Return the [X, Y] coordinate for the center point of the cell that contains the specified text.  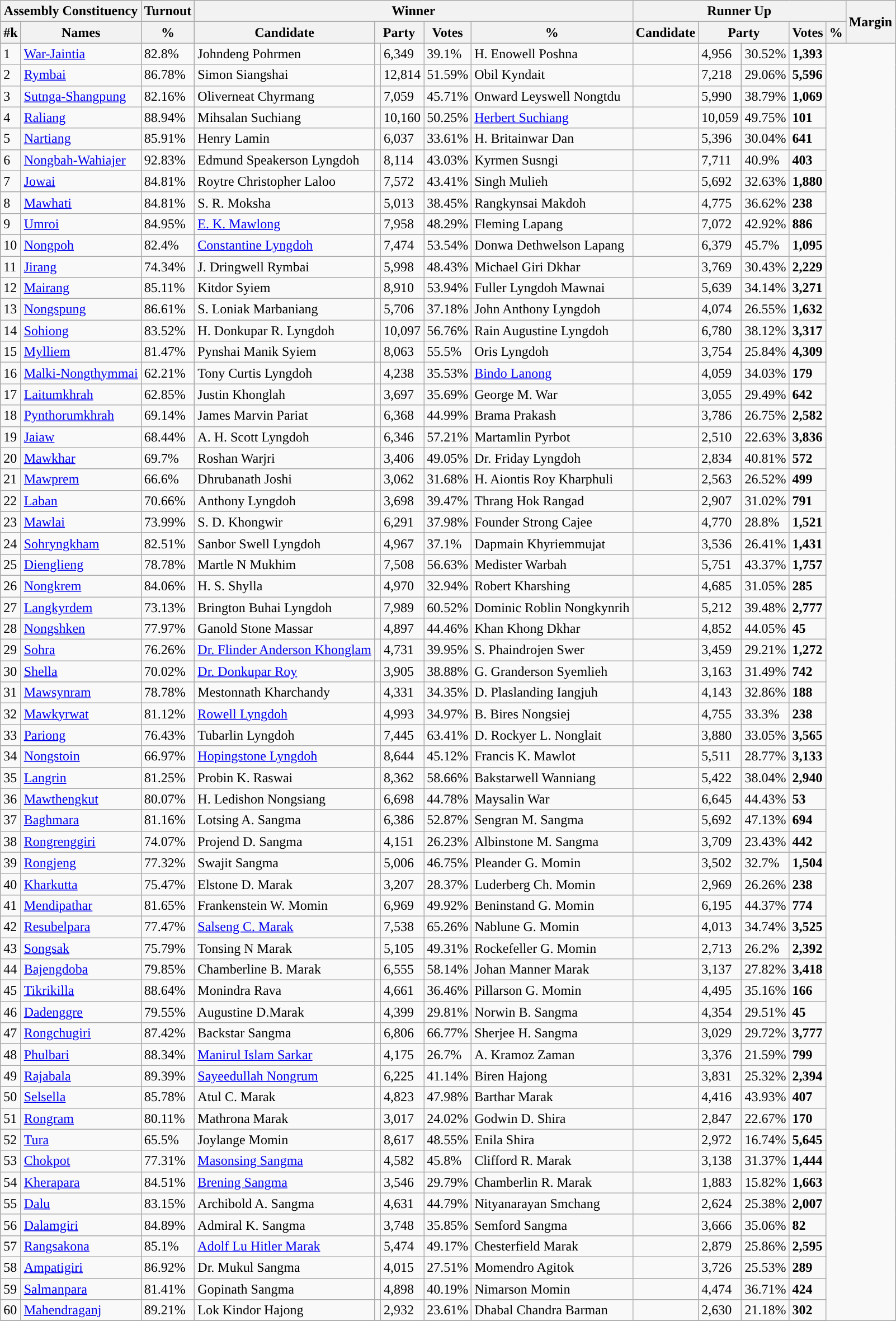
29.81% [447, 1012]
Sohiong [81, 331]
H. Enowell Poshna [552, 54]
H. Ledishon Nongsiang [285, 799]
88.64% [168, 991]
23.43% [765, 842]
Roshan Warjri [285, 458]
3,137 [720, 970]
62.85% [168, 394]
44.37% [765, 905]
2,394 [808, 1076]
5,990 [720, 96]
12,814 [403, 75]
43 [11, 948]
29.72% [765, 1033]
52 [11, 1140]
4,897 [403, 629]
Admiral K. Sangma [285, 1225]
3,055 [720, 394]
41 [11, 905]
53.94% [447, 288]
4,956 [720, 54]
77.31% [168, 1161]
86.78% [168, 75]
37.98% [447, 522]
1,504 [808, 863]
7,508 [403, 565]
92.83% [168, 160]
Nartiang [81, 139]
D. Rockyer L. Nonglait [552, 735]
2,847 [720, 1118]
3,376 [720, 1055]
32.94% [447, 586]
84.95% [168, 224]
25.32% [765, 1076]
Elstone D. Marak [285, 884]
Chokpot [81, 1161]
49 [11, 1076]
403 [808, 160]
40.9% [765, 160]
5,596 [808, 75]
36 [11, 799]
Bindo Lanong [552, 373]
Kyrmen Susngi [552, 160]
Tura [81, 1140]
44.79% [447, 1204]
51 [11, 1118]
57.21% [447, 437]
6,379 [720, 245]
60.52% [447, 607]
Tubarlin Lyngdoh [285, 735]
29.51% [765, 1012]
4,059 [720, 373]
60 [11, 1310]
35.06% [765, 1225]
7,989 [403, 607]
Robert Kharshing [552, 586]
3,666 [720, 1225]
4,399 [403, 1012]
Sherjee H. Sangma [552, 1033]
Nablune G. Momin [552, 927]
4,775 [720, 203]
66.77% [447, 1033]
2,907 [720, 501]
G. Granderson Syemlieh [552, 671]
Margin [870, 22]
Rowell Lyngdoh [285, 714]
2,582 [808, 416]
Joylange Momin [285, 1140]
19 [11, 437]
S. Loniak Marbaniang [285, 309]
30 [11, 671]
18 [11, 416]
Brama Prakash [552, 416]
44 [11, 970]
38.12% [765, 331]
3,418 [808, 970]
10,059 [720, 117]
3,709 [720, 842]
289 [808, 1267]
39 [11, 863]
Names [81, 32]
44.43% [765, 799]
58 [11, 1267]
70.02% [168, 671]
32.86% [765, 693]
25 [11, 565]
1,521 [808, 522]
Umroi [81, 224]
54 [11, 1182]
56.63% [447, 565]
Phulbari [81, 1055]
Justin Khonglah [285, 394]
Henry Lamin [285, 139]
28.8% [765, 522]
3,880 [720, 735]
Rongram [81, 1118]
33.3% [765, 714]
Dominic Roblin Nongkynrih [552, 607]
2,969 [720, 884]
12 [11, 288]
3,786 [720, 416]
Mawlai [81, 522]
80.07% [168, 799]
E. K. Mawlong [285, 224]
Dr. Flinder Anderson Khonglam [285, 650]
26 [11, 586]
25.84% [765, 352]
Nimarson Momin [552, 1289]
774 [808, 905]
Dr. Donkupar Roy [285, 671]
70.66% [168, 501]
49.17% [447, 1246]
75.79% [168, 948]
3,836 [808, 437]
Edmund Speakerson Lyngdoh [285, 160]
49.31% [447, 948]
28.37% [447, 884]
Nongpoh [81, 245]
47 [11, 1033]
46 [11, 1012]
36.71% [765, 1289]
40 [11, 884]
5,998 [403, 267]
55 [11, 1204]
Kharkutta [81, 884]
Raliang [81, 117]
Selsella [81, 1097]
Dhrubanath Joshi [285, 479]
50.25% [447, 117]
4,731 [403, 650]
3,831 [720, 1076]
41.14% [447, 1076]
Mawkyrwat [81, 714]
Clifford R. Marak [552, 1161]
442 [808, 842]
Ampatigiri [81, 1267]
82.16% [168, 96]
1,883 [720, 1182]
Jirang [81, 267]
7,572 [403, 181]
Medister Warbah [552, 565]
Atul C. Marak [285, 1097]
38.88% [447, 671]
3,317 [808, 331]
4,852 [720, 629]
B. Bires Nongsiej [552, 714]
28.77% [765, 756]
15.82% [765, 1182]
22.63% [765, 437]
65.26% [447, 927]
5,706 [403, 309]
4,354 [720, 1012]
Projend D. Sangma [285, 842]
4,013 [720, 927]
33.05% [765, 735]
Pynthorumkhrah [81, 416]
39.47% [447, 501]
39.48% [765, 607]
3,905 [403, 671]
31.37% [765, 1161]
35.16% [765, 991]
Nongstoin [81, 756]
49.05% [447, 458]
3 [11, 96]
51.59% [447, 75]
1,069 [808, 96]
Dadenggre [81, 1012]
26.75% [765, 416]
23.61% [447, 1310]
Mihsalan Suchiang [285, 117]
82.51% [168, 543]
Godwin D. Shira [552, 1118]
84.89% [168, 1225]
4,416 [720, 1097]
5,006 [403, 863]
407 [808, 1097]
2,879 [720, 1246]
36.62% [765, 203]
31.05% [765, 586]
S. Phaindrojen Swer [552, 650]
25.53% [765, 1267]
Sengran M. Sangma [552, 820]
2,630 [720, 1310]
24 [11, 543]
Frankenstein W. Momin [285, 905]
5,645 [808, 1140]
George M. War [552, 394]
2,510 [720, 437]
69.14% [168, 416]
77.97% [168, 629]
3,271 [808, 288]
8,362 [403, 778]
85.78% [168, 1097]
4,074 [720, 309]
81.47% [168, 352]
Sohryngkham [81, 543]
Tonsing N Marak [285, 948]
170 [808, 1118]
83.15% [168, 1204]
Semford Sangma [552, 1225]
1,431 [808, 543]
80.11% [168, 1118]
1,095 [808, 245]
4,661 [403, 991]
2,392 [808, 948]
Gopinath Sangma [285, 1289]
Mathrona Marak [285, 1118]
6,806 [403, 1033]
Thrang Hok Rangad [552, 501]
6,386 [403, 820]
23 [11, 522]
James Marvin Pariat [285, 416]
5,105 [403, 948]
6,368 [403, 416]
2,007 [808, 1204]
424 [808, 1289]
6,346 [403, 437]
1,272 [808, 650]
5,751 [720, 565]
5,474 [403, 1246]
38.45% [447, 203]
7,059 [403, 96]
4,331 [403, 693]
47.98% [447, 1097]
4,631 [403, 1204]
Rongchugiri [81, 1033]
Michael Giri Dkhar [552, 267]
82 [808, 1225]
Runner Up [739, 11]
A. Kramoz Zaman [552, 1055]
Kherapara [81, 1182]
4,993 [403, 714]
7 [11, 181]
2,713 [720, 948]
6,555 [403, 970]
Laban [81, 501]
Biren Hajong [552, 1076]
77.32% [168, 863]
2,940 [808, 778]
4,151 [403, 842]
35 [11, 778]
3,565 [808, 735]
43.41% [447, 181]
Winner [414, 11]
48.43% [447, 267]
31.02% [765, 501]
27.51% [447, 1267]
Rongjeng [81, 863]
Brening Sangma [285, 1182]
Dr. Friday Lyngdoh [552, 458]
33 [11, 735]
Fuller Lyngdoh Mawnai [552, 288]
3,536 [720, 543]
Obil Kyndait [552, 75]
6,037 [403, 139]
Ganold Stone Massar [285, 629]
43.37% [765, 565]
Momendro Agitok [552, 1267]
3,769 [720, 267]
Oris Lyngdoh [552, 352]
89.39% [168, 1076]
52.87% [447, 820]
84.51% [168, 1182]
26.23% [447, 842]
H. Britainwar Dan [552, 139]
21 [11, 479]
Nongshken [81, 629]
2,972 [720, 1140]
Pleander G. Momin [552, 863]
3,697 [403, 394]
1,880 [808, 181]
38 [11, 842]
H. Aiontis Roy Kharphuli [552, 479]
Rymbai [81, 75]
75.47% [168, 884]
Jaiaw [81, 437]
59 [11, 1289]
45.8% [447, 1161]
Tikrikilla [81, 991]
3,546 [403, 1182]
Probin K. Raswai [285, 778]
3,406 [403, 458]
38.79% [765, 96]
642 [808, 394]
Nongbah-Wahiajer [81, 160]
1 [11, 54]
26.52% [765, 479]
Dapmain Khyriemmujat [552, 543]
2,834 [720, 458]
3,207 [403, 884]
Nongspung [81, 309]
66.6% [168, 479]
5,212 [720, 607]
2,624 [720, 1204]
Langrin [81, 778]
3,138 [720, 1161]
101 [808, 117]
37 [11, 820]
3,698 [403, 501]
35.85% [447, 1225]
Constantine Lyngdoh [285, 245]
8,114 [403, 160]
30.04% [765, 139]
77.47% [168, 927]
Lok Kindor Hajong [285, 1310]
Martamlin Pyrbot [552, 437]
1,393 [808, 54]
76.26% [168, 650]
Rajabala [81, 1076]
48.29% [447, 224]
Swajit Sangma [285, 863]
6,195 [720, 905]
26.41% [765, 543]
302 [808, 1310]
79.55% [168, 1012]
Sanbor Swell Lyngdoh [285, 543]
Rockefeller G. Momin [552, 948]
8,644 [403, 756]
5,511 [720, 756]
3,502 [720, 863]
Mahendraganj [81, 1310]
4,898 [403, 1289]
30.52% [765, 54]
9 [11, 224]
Monindra Rava [285, 991]
46.75% [447, 863]
7,474 [403, 245]
8 [11, 203]
Rangkynsai Makdoh [552, 203]
742 [808, 671]
1,632 [808, 309]
Enila Shira [552, 1140]
22 [11, 501]
Dr. Mukul Sangma [285, 1267]
68.44% [168, 437]
Chesterfield Marak [552, 1246]
26.7% [447, 1055]
3,748 [403, 1225]
3,754 [720, 352]
Salseng C. Marak [285, 927]
7,538 [403, 927]
694 [808, 820]
48.55% [447, 1140]
Rongrenggiri [81, 842]
Mawhati [81, 203]
Norwin B. Sangma [552, 1012]
7,711 [720, 160]
3,459 [720, 650]
2,229 [808, 267]
Mawthengkut [81, 799]
85.1% [168, 1246]
21.18% [765, 1310]
24.02% [447, 1118]
73.13% [168, 607]
39.95% [447, 650]
499 [808, 479]
49.92% [447, 905]
7,218 [720, 75]
S. D. Khongwir [285, 522]
63.41% [447, 735]
Mestonnath Kharchandy [285, 693]
Kitdor Syiem [285, 288]
572 [808, 458]
3,726 [720, 1267]
War-Jaintia [81, 54]
56 [11, 1225]
81.12% [168, 714]
6,349 [403, 54]
29.49% [765, 394]
3,062 [403, 479]
45.71% [447, 96]
Sohra [81, 650]
Mawkhar [81, 458]
55.5% [447, 352]
Backstar Sangma [285, 1033]
6,291 [403, 522]
3,525 [808, 927]
5,639 [720, 288]
89.21% [168, 1310]
50 [11, 1097]
4,238 [403, 373]
Fleming Lapang [552, 224]
Shella [81, 671]
26.26% [765, 884]
2 [11, 75]
John Anthony Lyngdoh [552, 309]
88.94% [168, 117]
3,163 [720, 671]
179 [808, 373]
4,175 [403, 1055]
Nityanarayan Smchang [552, 1204]
H. Donkupar R. Lyngdoh [285, 331]
799 [808, 1055]
S. R. Moksha [285, 203]
81.41% [168, 1289]
48 [11, 1055]
62.21% [168, 373]
3,029 [720, 1033]
6,969 [403, 905]
886 [808, 224]
81.16% [168, 820]
Rangsakona [81, 1246]
10,097 [403, 331]
Beninstand G. Momin [552, 905]
31 [11, 693]
81.65% [168, 905]
32.7% [765, 863]
3,017 [403, 1118]
29.21% [765, 650]
31.49% [765, 671]
7,445 [403, 735]
Herbert Suchiang [552, 117]
Oliverneat Chyrmang [285, 96]
1,757 [808, 565]
#k [11, 32]
Brington Buhai Lyngdoh [285, 607]
11 [11, 267]
4,495 [720, 991]
17 [11, 394]
86.92% [168, 1267]
Sutnga-Shangpung [81, 96]
Jowai [81, 181]
J. Dringwell Rymbai [285, 267]
27 [11, 607]
4,474 [720, 1289]
Lotsing A. Sangma [285, 820]
66.97% [168, 756]
15 [11, 352]
44.05% [765, 629]
H. S. Shylla [285, 586]
4,970 [403, 586]
42 [11, 927]
40.19% [447, 1289]
34.35% [447, 693]
73.99% [168, 522]
4 [11, 117]
30.43% [765, 267]
Pynshai Manik Syiem [285, 352]
29.06% [765, 75]
Malki-Nongthymmai [81, 373]
74.07% [168, 842]
47.13% [765, 820]
Adolf Lu Hitler Marak [285, 1246]
Dalu [81, 1204]
Simon Siangshai [285, 75]
Anthony Lyngdoh [285, 501]
82.4% [168, 245]
791 [808, 501]
10,160 [403, 117]
6,780 [720, 331]
188 [808, 693]
65.5% [168, 1140]
8,063 [403, 352]
84.06% [168, 586]
34.14% [765, 288]
79.85% [168, 970]
Masonsing Sangma [285, 1161]
43.93% [765, 1097]
2,932 [403, 1310]
Songsak [81, 948]
Nongkrem [81, 586]
Turnout [168, 11]
166 [808, 991]
Pariong [81, 735]
26.55% [765, 309]
49.75% [765, 117]
28 [11, 629]
45.7% [765, 245]
2,563 [720, 479]
16 [11, 373]
39.1% [447, 54]
76.43% [168, 735]
641 [808, 139]
Mawprem [81, 479]
58.66% [447, 778]
3,133 [808, 756]
44.78% [447, 799]
69.7% [168, 458]
Barthar Marak [552, 1097]
26.2% [765, 948]
Baghmara [81, 820]
34.97% [447, 714]
2,595 [808, 1246]
Archibold A. Sangma [285, 1204]
86.61% [168, 309]
Luderberg Ch. Momin [552, 884]
Sayeedullah Nongrum [285, 1076]
34.03% [765, 373]
5 [11, 139]
13 [11, 309]
2,777 [808, 607]
81.25% [168, 778]
A. H. Scott Lyngdoh [285, 437]
82.8% [168, 54]
40.81% [765, 458]
53.54% [447, 245]
Martle N Mukhim [285, 565]
31.68% [447, 479]
6,698 [403, 799]
58.14% [447, 970]
45.12% [447, 756]
38.04% [765, 778]
Salmanpara [81, 1289]
Langkyrdem [81, 607]
4,685 [720, 586]
7,958 [403, 224]
Mendipathar [81, 905]
35.53% [447, 373]
87.42% [168, 1033]
Tony Curtis Lyngdoh [285, 373]
8,617 [403, 1140]
25.86% [765, 1246]
36.46% [447, 991]
33.61% [447, 139]
Mairang [81, 288]
Resubelpara [81, 927]
25.38% [765, 1204]
85.11% [168, 288]
88.34% [168, 1055]
1,663 [808, 1182]
1,444 [808, 1161]
Augustine D.Marak [285, 1012]
Francis K. Mawlot [552, 756]
Rain Augustine Lyngdoh [552, 331]
Dienglieng [81, 565]
29 [11, 650]
4,309 [808, 352]
Onward Leyswell Nongtdu [552, 96]
16.74% [765, 1140]
Roytre Christopher Laloo [285, 181]
Pillarson G. Momin [552, 991]
285 [808, 586]
44.99% [447, 416]
3,777 [808, 1033]
Albinstone M. Sangma [552, 842]
20 [11, 458]
4,823 [403, 1097]
4,143 [720, 693]
10 [11, 245]
Khan Khong Dkhar [552, 629]
42.92% [765, 224]
74.34% [168, 267]
6,225 [403, 1076]
Johan Manner Marak [552, 970]
Dhabal Chandra Barman [552, 1310]
56.76% [447, 331]
Chamberlin R. Marak [552, 1182]
5,396 [720, 139]
14 [11, 331]
Manirul Islam Sarkar [285, 1055]
Hopingstone Lyngdoh [285, 756]
35.69% [447, 394]
Singh Mulieh [552, 181]
4,582 [403, 1161]
5,422 [720, 778]
27.82% [765, 970]
Mylliem [81, 352]
8,910 [403, 288]
4,755 [720, 714]
4,770 [720, 522]
22.67% [765, 1118]
5,013 [403, 203]
37.1% [447, 543]
Johndeng Pohrmen [285, 54]
Maysalin War [552, 799]
32.63% [765, 181]
21.59% [765, 1055]
Assembly Constituency [70, 11]
34.74% [765, 927]
4,015 [403, 1267]
57 [11, 1246]
Mawsynram [81, 693]
6 [11, 160]
Bajengdoba [81, 970]
Bakstarwell Wanniang [552, 778]
32 [11, 714]
Donwa Dethwelson Lapang [552, 245]
Founder Strong Cajee [552, 522]
4,967 [403, 543]
83.52% [168, 331]
D. Plaslanding Iangjuh [552, 693]
34 [11, 756]
7,072 [720, 224]
6,645 [720, 799]
37.18% [447, 309]
44.46% [447, 629]
43.03% [447, 160]
Chamberline B. Marak [285, 970]
Laitumkhrah [81, 394]
29.79% [447, 1182]
Dalamgiri [81, 1225]
85.91% [168, 139]
